Return (X, Y) of the center of cell containing provided text 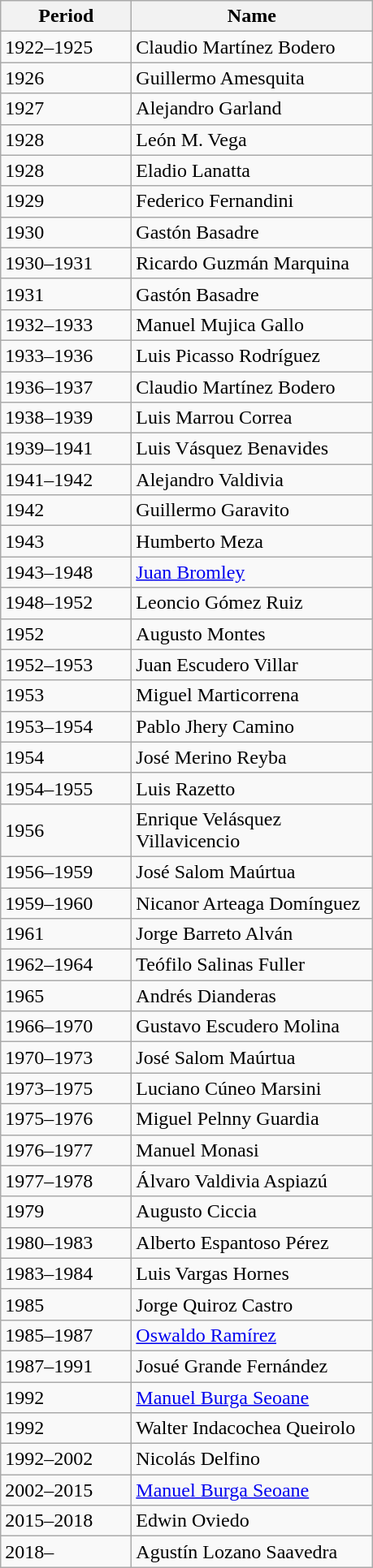
Nicolás Delfino (252, 1459)
1933–1936 (67, 355)
Teófilo Salinas Fuller (252, 965)
2015–2018 (67, 1521)
1992–2002 (67, 1459)
José Merino Reyba (252, 757)
1922–1925 (67, 47)
Humberto Meza (252, 541)
1943–1948 (67, 572)
1961 (67, 934)
1953 (67, 696)
Agustín Lozano Saavedra (252, 1552)
1929 (67, 201)
1941–1942 (67, 480)
1938–1939 (67, 418)
Luis Razetto (252, 788)
Miguel Pelnny Guardia (252, 1119)
Nicanor Arteaga Domínguez (252, 903)
1976–1977 (67, 1150)
Period (67, 16)
2002–2015 (67, 1490)
1931 (67, 294)
Enrique Velásquez Villavicencio (252, 829)
Gustavo Escudero Molina (252, 1027)
Guillermo Garavito (252, 510)
Manuel Mujica Gallo (252, 325)
Alberto Espantoso Pérez (252, 1243)
Augusto Ciccia (252, 1212)
1932–1933 (67, 325)
1977–1978 (67, 1181)
Oswaldo Ramírez (252, 1335)
1956 (67, 829)
Luciano Cúneo Marsini (252, 1088)
Luis Vargas Hornes (252, 1273)
Eladio Lanatta (252, 170)
Augusto Montes (252, 634)
Luis Marrou Correa (252, 418)
Pablo Jhery Camino (252, 726)
1979 (67, 1212)
1942 (67, 510)
Walter Indacochea Queirolo (252, 1428)
Manuel Monasi (252, 1150)
Ricardo Guzmán Marquina (252, 263)
1954–1955 (67, 788)
Guillermo Amesquita (252, 78)
Name (252, 16)
Juan Bromley (252, 572)
1962–1964 (67, 965)
Miguel Marticorrena (252, 696)
León M. Vega (252, 140)
1983–1984 (67, 1273)
1952 (67, 634)
1936–1937 (67, 387)
Federico Fernandini (252, 201)
1973–1975 (67, 1088)
1970–1973 (67, 1058)
1930 (67, 232)
1975–1976 (67, 1119)
Luis Picasso Rodríguez (252, 355)
1952–1953 (67, 665)
1987–1991 (67, 1366)
Juan Escudero Villar (252, 665)
1985–1987 (67, 1335)
1985 (67, 1304)
1943 (67, 541)
Alejandro Valdivia (252, 480)
1926 (67, 78)
Luis Vásquez Benavides (252, 449)
1966–1970 (67, 1027)
Jorge Quiroz Castro (252, 1304)
1956–1959 (67, 872)
1939–1941 (67, 449)
1980–1983 (67, 1243)
1927 (67, 109)
Álvaro Valdivia Aspiazú (252, 1181)
1959–1960 (67, 903)
1965 (67, 996)
Josué Grande Fernández (252, 1366)
1954 (67, 757)
1948–1952 (67, 603)
Leoncio Gómez Ruiz (252, 603)
Jorge Barreto Alván (252, 934)
1953–1954 (67, 726)
Edwin Oviedo (252, 1521)
1930–1931 (67, 263)
Alejandro Garland (252, 109)
2018– (67, 1552)
Andrés Dianderas (252, 996)
